For the text-containing cell, return its midpoint in [x, y] coordinate format. 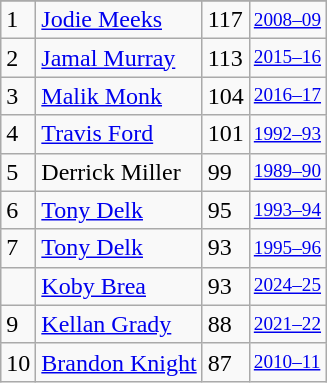
99 [226, 172]
1 [18, 20]
2024–25 [287, 286]
2010–11 [287, 362]
5 [18, 172]
117 [226, 20]
2015–16 [287, 58]
1993–94 [287, 210]
6 [18, 210]
Jodie Meeks [119, 20]
Kellan Grady [119, 324]
7 [18, 248]
Malik Monk [119, 96]
95 [226, 210]
1989–90 [287, 172]
Travis Ford [119, 134]
Koby Brea [119, 286]
3 [18, 96]
2 [18, 58]
Brandon Knight [119, 362]
1992–93 [287, 134]
10 [18, 362]
2008–09 [287, 20]
2016–17 [287, 96]
Jamal Murray [119, 58]
4 [18, 134]
101 [226, 134]
9 [18, 324]
2021–22 [287, 324]
104 [226, 96]
113 [226, 58]
87 [226, 362]
Derrick Miller [119, 172]
88 [226, 324]
1995–96 [287, 248]
